Determine the (X, Y) coordinate at the center of the cell enclosing the given text.  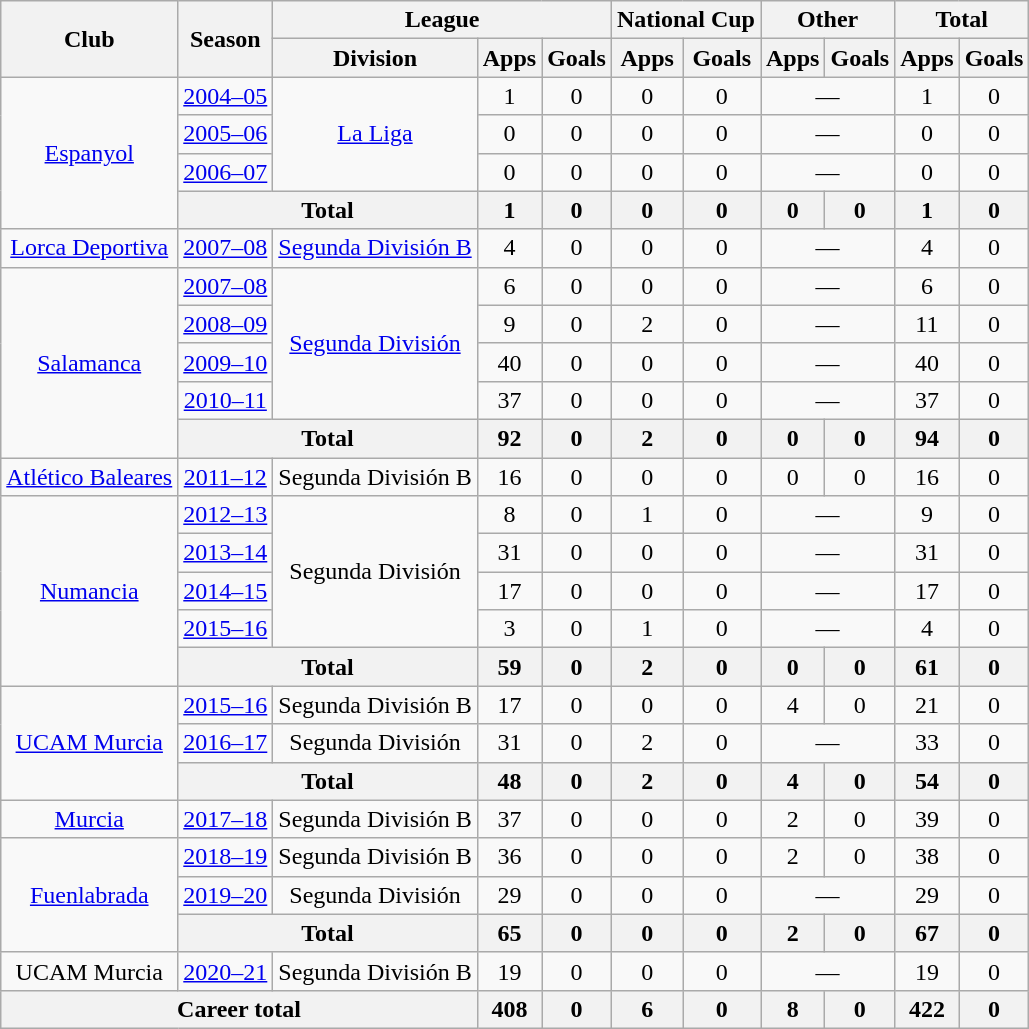
2019–20 (226, 895)
36 (509, 857)
94 (927, 438)
61 (927, 667)
Fuenlabrada (90, 895)
2008–09 (226, 324)
67 (927, 933)
2013–14 (226, 553)
2011–12 (226, 477)
Other (827, 20)
Club (90, 39)
2004–05 (226, 96)
408 (509, 1009)
21 (927, 705)
33 (927, 743)
11 (927, 324)
2014–15 (226, 591)
3 (509, 629)
2017–18 (226, 819)
59 (509, 667)
Espanyol (90, 153)
65 (509, 933)
39 (927, 819)
2009–10 (226, 362)
2010–11 (226, 400)
Murcia (90, 819)
Atlético Baleares (90, 477)
2012–13 (226, 515)
2018–19 (226, 857)
Salamanca (90, 362)
Career total (239, 1009)
League (442, 20)
Division (375, 58)
422 (927, 1009)
Numancia (90, 591)
38 (927, 857)
48 (509, 781)
54 (927, 781)
La Liga (375, 134)
92 (509, 438)
National Cup (686, 20)
2016–17 (226, 743)
Season (226, 39)
Lorca Deportiva (90, 248)
2006–07 (226, 172)
2020–21 (226, 971)
2005–06 (226, 134)
